Provide the (X, Y) coordinate of the cell's center where the given text is located.  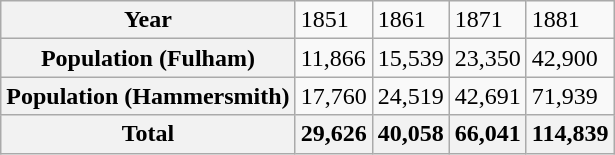
42,691 (488, 96)
15,539 (410, 58)
Total (148, 134)
1881 (570, 20)
11,866 (334, 58)
42,900 (570, 58)
Population (Hammersmith) (148, 96)
40,058 (410, 134)
1861 (410, 20)
1871 (488, 20)
Year (148, 20)
114,839 (570, 134)
24,519 (410, 96)
1851 (334, 20)
29,626 (334, 134)
Population (Fulham) (148, 58)
23,350 (488, 58)
66,041 (488, 134)
17,760 (334, 96)
71,939 (570, 96)
